Scan for the cell matching the given text and deliver its (x, y) coordinate at center. 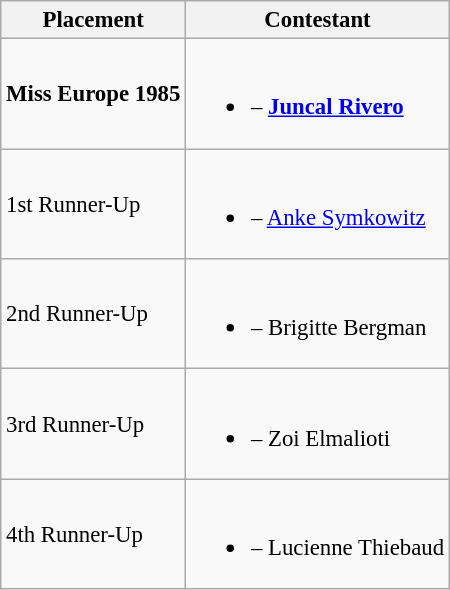
1st Runner-Up (94, 204)
4th Runner-Up (94, 534)
Contestant (318, 20)
Miss Europe 1985 (94, 94)
– Lucienne Thiebaud (318, 534)
– Juncal Rivero (318, 94)
3rd Runner-Up (94, 424)
Placement (94, 20)
– Anke Symkowitz (318, 204)
– Brigitte Bergman (318, 314)
– Zoi Elmalioti (318, 424)
2nd Runner-Up (94, 314)
